Output the [x, y] coordinate of the center of the cell containing the given text.  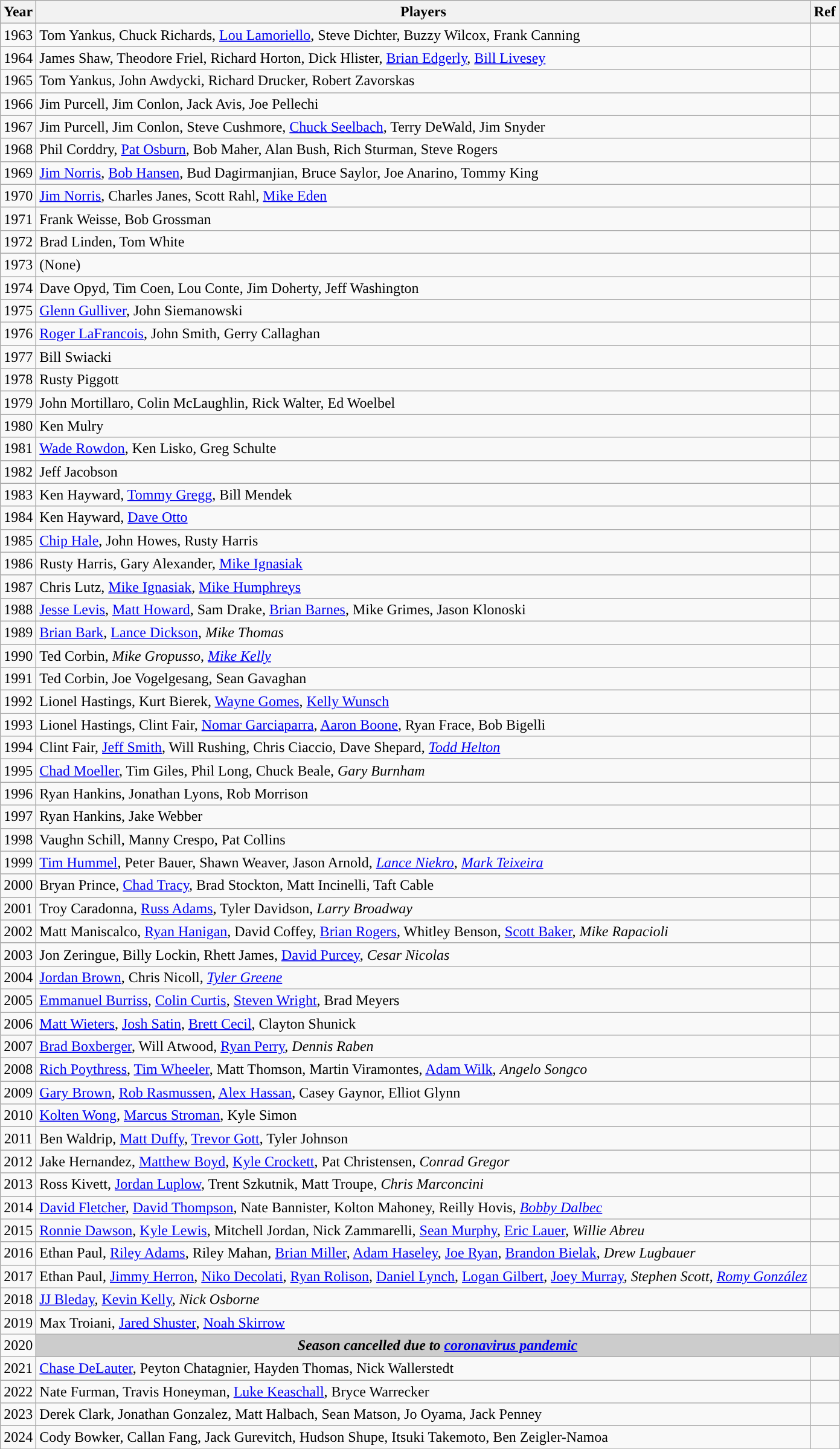
Jim Norris, Bob Hansen, Bud Dagirmanjian, Bruce Saylor, Joe Anarino, Tommy King [423, 173]
1973 [18, 265]
2013 [18, 1184]
Kolten Wong, Marcus Stroman, Kyle Simon [423, 1116]
Ken Mulry [423, 426]
1972 [18, 242]
Jim Norris, Charles Janes, Scott Rahl, Mike Eden [423, 196]
2021 [18, 1368]
Lionel Hastings, Kurt Bierek, Wayne Gomes, Kelly Wunsch [423, 702]
1982 [18, 472]
James Shaw, Theodore Friel, Richard Horton, Dick Hlister, Brian Edgerly, Bill Livesey [423, 58]
Ken Hayward, Dave Otto [423, 518]
(None) [423, 265]
Ethan Paul, Jimmy Herron, Niko Decolati, Ryan Rolison, Daniel Lynch, Logan Gilbert, Joey Murray, Stephen Scott, Romy González [423, 1276]
Ted Corbin, Joe Vogelgesang, Sean Gavaghan [423, 679]
2015 [18, 1230]
1991 [18, 679]
Gary Brown, Rob Rasmussen, Alex Hassan, Casey Gaynor, Elliot Glynn [423, 1093]
1980 [18, 426]
Rusty Harris, Gary Alexander, Mike Ignasiak [423, 564]
Chad Moeller, Tim Giles, Phil Long, Chuck Beale, Gary Burnham [423, 771]
Bryan Prince, Chad Tracy, Brad Stockton, Matt Incinelli, Taft Cable [423, 885]
2011 [18, 1139]
Ross Kivett, Jordan Luplow, Trent Szkutnik, Matt Troupe, Chris Marconcini [423, 1184]
Frank Weisse, Bob Grossman [423, 219]
Ken Hayward, Tommy Gregg, Bill Mendek [423, 495]
1999 [18, 863]
2008 [18, 1070]
Brian Bark, Lance Dickson, Mike Thomas [423, 632]
John Mortillaro, Colin McLaughlin, Rick Walter, Ed Woelbel [423, 403]
Ethan Paul, Riley Adams, Riley Mahan, Brian Miller, Adam Haseley, Joe Ryan, Brandon Bielak, Drew Lugbauer [423, 1253]
Phil Corddry, Pat Osburn, Bob Maher, Alan Bush, Rich Sturman, Steve Rogers [423, 150]
1974 [18, 288]
Tom Yankus, John Awdycki, Richard Drucker, Robert Zavorskas [423, 81]
1992 [18, 702]
Brad Boxberger, Will Atwood, Ryan Perry, Dennis Raben [423, 1047]
1994 [18, 748]
Matt Wieters, Josh Satin, Brett Cecil, Clayton Shunick [423, 1024]
Ben Waldrip, Matt Duffy, Trevor Gott, Tyler Johnson [423, 1139]
2004 [18, 977]
Chris Lutz, Mike Ignasiak, Mike Humphreys [423, 586]
2009 [18, 1093]
Jordan Brown, Chris Nicoll, Tyler Greene [423, 977]
Ryan Hankins, Jake Webber [423, 817]
2006 [18, 1024]
Rusty Piggott [423, 380]
Wade Rowdon, Ken Lisko, Greg Schulte [423, 449]
Brad Linden, Tom White [423, 242]
1967 [18, 127]
1968 [18, 150]
Jim Purcell, Jim Conlon, Jack Avis, Joe Pellechi [423, 104]
Dave Opyd, Tim Coen, Lou Conte, Jim Doherty, Jeff Washington [423, 288]
Jeff Jacobson [423, 472]
Jake Hernandez, Matthew Boyd, Kyle Crockett, Pat Christensen, Conrad Gregor [423, 1161]
David Fletcher, David Thompson, Nate Bannister, Kolton Mahoney, Reilly Hovis, Bobby Dalbec [423, 1207]
2017 [18, 1276]
1977 [18, 357]
1997 [18, 817]
1996 [18, 794]
2019 [18, 1322]
2012 [18, 1161]
2010 [18, 1116]
Ronnie Dawson, Kyle Lewis, Mitchell Jordan, Nick Zammarelli, Sean Murphy, Eric Lauer, Willie Abreu [423, 1230]
1995 [18, 771]
Ted Corbin, Mike Gropusso, Mike Kelly [423, 655]
Clint Fair, Jeff Smith, Will Rushing, Chris Ciaccio, Dave Shepard, Todd Helton [423, 748]
Matt Maniscalco, Ryan Hanigan, David Coffey, Brian Rogers, Whitley Benson, Scott Baker, Mike Rapacioli [423, 931]
Nate Furman, Travis Honeyman, Luke Keaschall, Bryce Warrecker [423, 1391]
Cody Bowker, Callan Fang, Jack Gurevitch, Hudson Shupe, Itsuki Takemoto, Ben Zeigler-Namoa [423, 1438]
Tom Yankus, Chuck Richards, Lou Lamoriello, Steve Dichter, Buzzy Wilcox, Frank Canning [423, 35]
Rich Poythress, Tim Wheeler, Matt Thomson, Martin Viramontes, Adam Wilk, Angelo Songco [423, 1070]
1963 [18, 35]
Jon Zeringue, Billy Lockin, Rhett James, David Purcey, Cesar Nicolas [423, 954]
Ref [825, 12]
1990 [18, 655]
Players [423, 12]
1985 [18, 541]
Troy Caradonna, Russ Adams, Tyler Davidson, Larry Broadway [423, 908]
Jesse Levis, Matt Howard, Sam Drake, Brian Barnes, Mike Grimes, Jason Klonoski [423, 609]
1964 [18, 58]
1981 [18, 449]
Season cancelled due to coronavirus pandemic [437, 1345]
Glenn Gulliver, John Siemanowski [423, 311]
2016 [18, 1253]
1976 [18, 334]
Roger LaFrancois, John Smith, Gerry Callaghan [423, 334]
1979 [18, 403]
Lionel Hastings, Clint Fair, Nomar Garciaparra, Aaron Boone, Ryan Frace, Bob Bigelli [423, 725]
1969 [18, 173]
Jim Purcell, Jim Conlon, Steve Cushmore, Chuck Seelbach, Terry DeWald, Jim Snyder [423, 127]
2014 [18, 1207]
2022 [18, 1391]
1989 [18, 632]
1987 [18, 586]
2005 [18, 1000]
Max Troiani, Jared Shuster, Noah Skirrow [423, 1322]
2023 [18, 1415]
1965 [18, 81]
2020 [18, 1345]
Ryan Hankins, Jonathan Lyons, Rob Morrison [423, 794]
1970 [18, 196]
1978 [18, 380]
2007 [18, 1047]
1966 [18, 104]
1986 [18, 564]
1971 [18, 219]
1988 [18, 609]
Emmanuel Burriss, Colin Curtis, Steven Wright, Brad Meyers [423, 1000]
Bill Swiacki [423, 357]
Vaughn Schill, Manny Crespo, Pat Collins [423, 840]
Chip Hale, John Howes, Rusty Harris [423, 541]
1983 [18, 495]
1998 [18, 840]
2003 [18, 954]
Tim Hummel, Peter Bauer, Shawn Weaver, Jason Arnold, Lance Niekro, Mark Teixeira [423, 863]
Chase DeLauter, Peyton Chatagnier, Hayden Thomas, Nick Wallerstedt [423, 1368]
1993 [18, 725]
Year [18, 12]
1975 [18, 311]
2000 [18, 885]
JJ Bleday, Kevin Kelly, Nick Osborne [423, 1299]
1984 [18, 518]
2024 [18, 1438]
Derek Clark, Jonathan Gonzalez, Matt Halbach, Sean Matson, Jo Oyama, Jack Penney [423, 1415]
2001 [18, 908]
2002 [18, 931]
2018 [18, 1299]
